Return [x, y] of the center of cell containing provided text 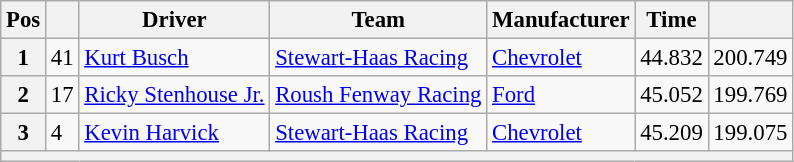
Pos [24, 20]
Ford [561, 95]
Team [378, 20]
Kurt Busch [174, 58]
Roush Fenway Racing [378, 95]
200.749 [750, 58]
Time [672, 20]
3 [24, 133]
45.209 [672, 133]
199.769 [750, 95]
44.832 [672, 58]
Manufacturer [561, 20]
17 [62, 95]
Kevin Harvick [174, 133]
41 [62, 58]
1 [24, 58]
199.075 [750, 133]
45.052 [672, 95]
2 [24, 95]
Driver [174, 20]
4 [62, 133]
Ricky Stenhouse Jr. [174, 95]
